Extract the (X, Y) coordinate from the center of the cell holding the provided text.  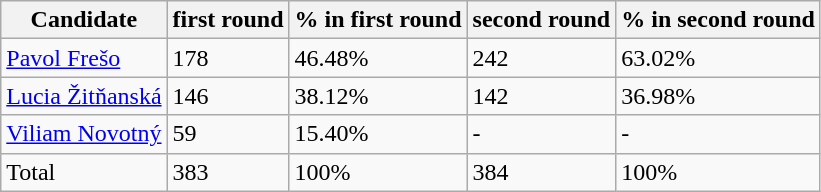
second round (542, 20)
38.12% (378, 96)
46.48% (378, 58)
146 (228, 96)
142 (542, 96)
Total (84, 172)
383 (228, 172)
Candidate (84, 20)
% in second round (718, 20)
Pavol Frešo (84, 58)
59 (228, 134)
15.40% (378, 134)
36.98% (718, 96)
first round (228, 20)
63.02% (718, 58)
384 (542, 172)
% in first round (378, 20)
Lucia Žitňanská (84, 96)
Viliam Novotný (84, 134)
178 (228, 58)
242 (542, 58)
